Identify which cell holds the provided text, then report its (X, Y) central coordinate. 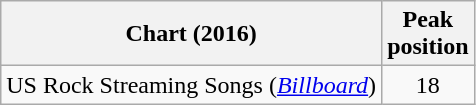
18 (428, 85)
Chart (2016) (192, 34)
Peakposition (428, 34)
US Rock Streaming Songs (Billboard) (192, 85)
